Pinpoint the cell where the given text exists, returning its [x, y] midpoint coordinate. 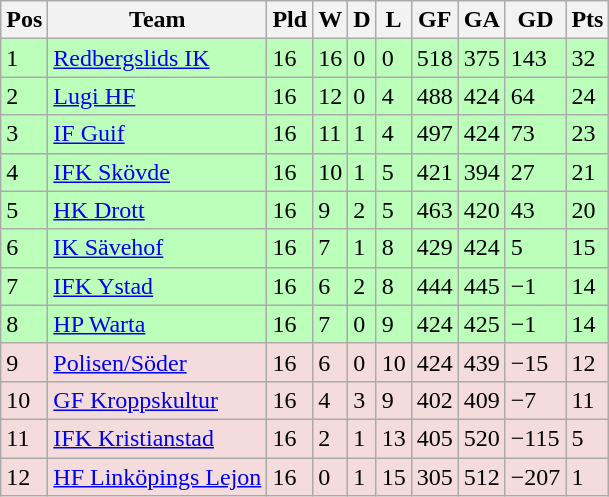
439 [482, 362]
GF Kroppskultur [158, 400]
IFK Kristianstad [158, 438]
305 [434, 477]
421 [434, 172]
463 [434, 210]
27 [536, 172]
Polisen/Söder [158, 362]
IF Guif [158, 134]
L [394, 20]
Pts [588, 20]
24 [588, 96]
445 [482, 286]
20 [588, 210]
520 [482, 438]
GA [482, 20]
402 [434, 400]
−15 [536, 362]
Team [158, 20]
21 [588, 172]
HP Warta [158, 324]
409 [482, 400]
73 [536, 134]
GF [434, 20]
HK Drott [158, 210]
375 [482, 58]
−115 [536, 438]
IFK Ystad [158, 286]
444 [434, 286]
GD [536, 20]
394 [482, 172]
Pos [24, 20]
405 [434, 438]
Redbergslids IK [158, 58]
497 [434, 134]
518 [434, 58]
425 [482, 324]
Pld [290, 20]
143 [536, 58]
W [330, 20]
IK Sävehof [158, 248]
23 [588, 134]
43 [536, 210]
429 [434, 248]
32 [588, 58]
Lugi HF [158, 96]
488 [434, 96]
D [362, 20]
13 [394, 438]
420 [482, 210]
512 [482, 477]
−7 [536, 400]
IFK Skövde [158, 172]
HF Linköpings Lejon [158, 477]
−207 [536, 477]
64 [536, 96]
